Output the (x, y) coordinate of the center of the cell containing the given text.  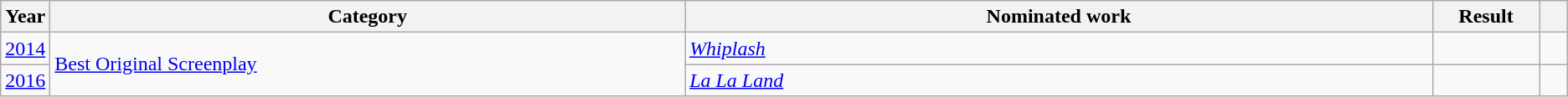
2016 (25, 80)
2014 (25, 48)
Category (368, 17)
Result (1486, 17)
Year (25, 17)
Whiplash (1059, 48)
Best Original Screenplay (368, 64)
Nominated work (1059, 17)
La La Land (1059, 80)
